Scan for the cell matching the given text and deliver its (X, Y) coordinate at center. 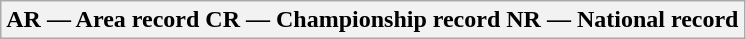
AR — Area record CR — Championship record NR — National record (372, 20)
